Scan for the cell matching the given text and deliver its (x, y) coordinate at center. 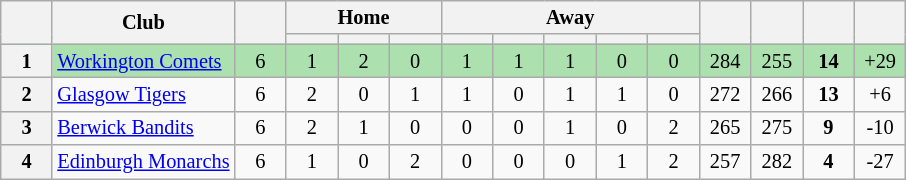
9 (829, 128)
Away (570, 17)
255 (777, 61)
-27 (880, 162)
Club (143, 22)
272 (725, 94)
Home (364, 17)
3 (27, 128)
265 (725, 128)
257 (725, 162)
Workington Comets (143, 61)
-10 (880, 128)
+29 (880, 61)
Berwick Bandits (143, 128)
Edinburgh Monarchs (143, 162)
275 (777, 128)
+6 (880, 94)
Glasgow Tigers (143, 94)
282 (777, 162)
284 (725, 61)
14 (829, 61)
13 (829, 94)
266 (777, 94)
